Search for the cell housing the specified text and yield its (x, y) center coordinate. 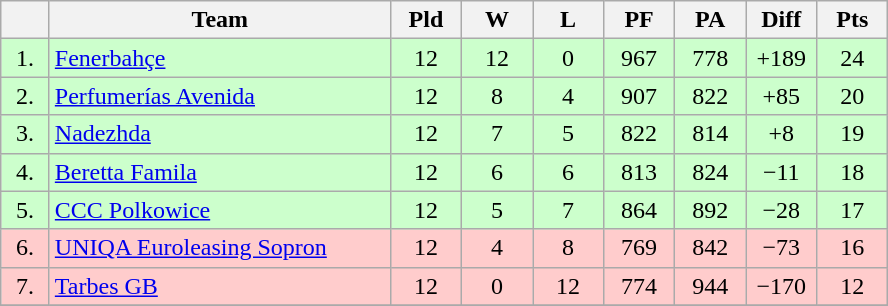
907 (640, 96)
864 (640, 210)
5. (26, 210)
3. (26, 134)
Nadezhda (220, 134)
7. (26, 286)
+189 (782, 58)
Pld (426, 20)
892 (710, 210)
W (496, 20)
Tarbes GB (220, 286)
Fenerbahçe (220, 58)
UNIQA Euroleasing Sopron (220, 248)
769 (640, 248)
Beretta Famila (220, 172)
1. (26, 58)
814 (710, 134)
842 (710, 248)
813 (640, 172)
Perfumerías Avenida (220, 96)
944 (710, 286)
4. (26, 172)
6. (26, 248)
−170 (782, 286)
824 (710, 172)
L (568, 20)
2. (26, 96)
20 (852, 96)
778 (710, 58)
Diff (782, 20)
774 (640, 286)
967 (640, 58)
Team (220, 20)
17 (852, 210)
+8 (782, 134)
−28 (782, 210)
19 (852, 134)
16 (852, 248)
PA (710, 20)
Pts (852, 20)
18 (852, 172)
−73 (782, 248)
24 (852, 58)
CCC Polkowice (220, 210)
−11 (782, 172)
PF (640, 20)
+85 (782, 96)
